Detect which cell encompasses the target text, then output its [x, y] center coordinate. 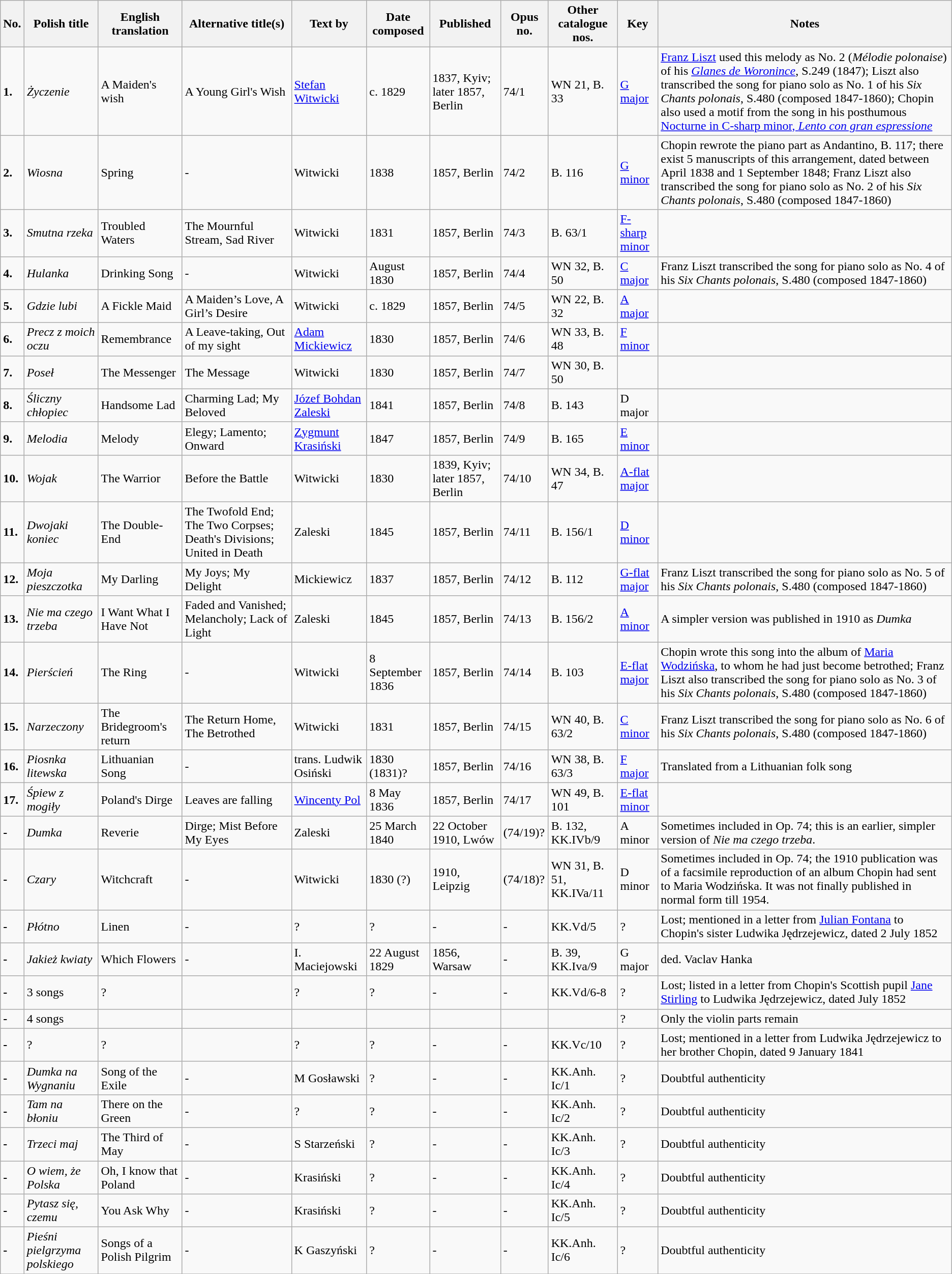
The Twofold End; The Two Corpses; Death's Divisions; United in Death [237, 532]
Hulanka [61, 273]
August 1830 [398, 273]
Czary [61, 879]
74/14 [524, 673]
Franz Liszt transcribed the song for piano solo as No. 6 of his Six Chants polonais, S.480 (composed 1847-1860) [805, 727]
WN 33, B. 48 [583, 339]
A Maiden's wish [140, 92]
E-flat major [638, 673]
10. [12, 478]
I Want What I Have Not [140, 619]
KK.Anh. Ic/6 [583, 1251]
Drinking Song [140, 273]
WN 32, B. 50 [583, 273]
You Ask Why [140, 1211]
Opus no. [524, 24]
G minor [638, 172]
Lost; mentioned in a letter from Julian Fontana to Chopin's sister Ludwika Jędrzejewicz, dated 2 July 1852 [805, 926]
WN 38, B. 63/3 [583, 766]
B. 143 [583, 405]
Zygmunt Krasiński [329, 439]
ded. Vaclav Hanka [805, 960]
1841 [398, 405]
1847 [398, 439]
(74/19)? [524, 832]
O wiem, że Polska [61, 1177]
The Message [237, 372]
trans. Ludwik Osiński [329, 766]
KK.Anh. Ic/3 [583, 1144]
Jakież kwiaty [61, 960]
3. [12, 233]
74/16 [524, 766]
A Young Girl's Wish [237, 92]
KK.Anh. Ic/5 [583, 1211]
4 songs [61, 1019]
14. [12, 673]
Which Flowers [140, 960]
74/2 [524, 172]
Other catalogue nos. [583, 24]
My Darling [140, 579]
Remembrance [140, 339]
Franz Liszt transcribed the song for piano solo as No. 4 of his Six Chants polonais, S.480 (composed 1847-1860) [805, 273]
B. 112 [583, 579]
Published [465, 24]
I. Maciejowski [329, 960]
Dirge; Mist Before My Eyes [237, 832]
The Bridegroom's return [140, 727]
M Gosławski [329, 1078]
Linen [140, 926]
Song of the Exile [140, 1078]
Dumka na Wygnaniu [61, 1078]
22 August 1829 [398, 960]
Lost; mentioned in a letter from Ludwika Jędrzejewicz to her brother Chopin, dated 9 January 1841 [805, 1045]
Wiosna [61, 172]
WN 31, B. 51, KK.IVa/11 [583, 879]
8. [12, 405]
74/3 [524, 233]
No. [12, 24]
7. [12, 372]
74/1 [524, 92]
8 May 1836 [398, 800]
Spring [140, 172]
Lost; listed in a letter from Chopin's Scottish pupil Jane Stirling to Ludwika Jędrzejewicz, dated July 1852 [805, 992]
Wojak [61, 478]
16. [12, 766]
Śpiew z mogiły [61, 800]
The Third of May [140, 1144]
K Gaszyński [329, 1251]
KK.Vd/6-8 [583, 992]
WN 40, B. 63/2 [583, 727]
B. 132, KK.IVb/9 [583, 832]
The Mournful Stream, Sad River [237, 233]
A Leave-taking, Out of my sight [237, 339]
Dumka [61, 832]
WN 49, B. 101 [583, 800]
WN 22, B. 32 [583, 306]
Adam Mickiewicz [329, 339]
Leaves are falling [237, 800]
B. 156/2 [583, 619]
G-flat major [638, 579]
17. [12, 800]
Smutna rzeka [61, 233]
Narzeczony [61, 727]
Troubled Waters [140, 233]
Only the violin parts remain [805, 1019]
Oh, I know that Poland [140, 1177]
KK.Anh. Ic/2 [583, 1111]
74/17 [524, 800]
English translation [140, 24]
Text by [329, 24]
C minor [638, 727]
KK.Anh. Ic/4 [583, 1177]
Sometimes included in Op. 74; this is an earlier, simpler version of Nie ma czego trzeba. [805, 832]
6. [12, 339]
74/10 [524, 478]
1838 [398, 172]
A Maiden’s Love, A Girl’s Desire [237, 306]
Życzenie [61, 92]
Pierścień [61, 673]
Precz z moich oczu [61, 339]
Wincenty Pol [329, 800]
74/6 [524, 339]
D major [638, 405]
B. 116 [583, 172]
Witchcraft [140, 879]
1. [12, 92]
The Double-End [140, 532]
1910, Leipzig [465, 879]
A major [638, 306]
Poseł [61, 372]
My Joys; My Delight [237, 579]
A simpler version was published in 1910 as Dumka [805, 619]
Poland's Dirge [140, 800]
Gdzie lubi [61, 306]
74/11 [524, 532]
F major [638, 766]
74/8 [524, 405]
Key [638, 24]
74/13 [524, 619]
8 September 1836 [398, 673]
WN 21, B. 33 [583, 92]
1856, Warsaw [465, 960]
5. [12, 306]
1839, Kyiv; later 1857, Berlin [465, 478]
A Fickle Maid [140, 306]
Nie ma czego trzeba [61, 619]
Tam na błoniu [61, 1111]
B. 156/1 [583, 532]
Moja pieszczotka [61, 579]
Stefan Witwicki [329, 92]
1830 (?) [398, 879]
E-flat minor [638, 800]
Płótno [61, 926]
1837, Kyiv; later 1857, Berlin [465, 92]
Józef Bohdan Zaleski [329, 405]
13. [12, 619]
WN 34, B. 47 [583, 478]
12. [12, 579]
1830 (1831)? [398, 766]
Mickiewicz [329, 579]
Notes [805, 24]
15. [12, 727]
74/7 [524, 372]
B. 39, KK.Iva/9 [583, 960]
Lithuanian Song [140, 766]
22 October 1910, Lwów [465, 832]
The Ring [140, 673]
The Warrior [140, 478]
Elegy; Lamento; Onward [237, 439]
B. 165 [583, 439]
Reverie [140, 832]
74/12 [524, 579]
Translated from a Lithuanian folk song [805, 766]
Śliczny chłopiec [61, 405]
Piosnka litewska [61, 766]
Faded and Vanished; Melancholy; Lack of Light [237, 619]
Date composed [398, 24]
KK.Anh. Ic/1 [583, 1078]
74/5 [524, 306]
A-flat major [638, 478]
Pieśni pielgrzyma polskiego [61, 1251]
74/4 [524, 273]
9. [12, 439]
Alternative title(s) [237, 24]
C major [638, 273]
E minor [638, 439]
Polish title [61, 24]
There on the Green [140, 1111]
KK.Vc/10 [583, 1045]
Melody [140, 439]
Franz Liszt transcribed the song for piano solo as No. 5 of his Six Chants polonais, S.480 (composed 1847-1860) [805, 579]
Dwojaki koniec [61, 532]
74/9 [524, 439]
S Starzeński [329, 1144]
Songs of a Polish Pilgrim [140, 1251]
1837 [398, 579]
WN 30, B. 50 [583, 372]
3 songs [61, 992]
The Return Home, The Betrothed [237, 727]
Trzeci maj [61, 1144]
Melodia [61, 439]
The Messenger [140, 372]
F minor [638, 339]
(74/18)? [524, 879]
F-sharp minor [638, 233]
Before the Battle [237, 478]
B. 103 [583, 673]
B. 63/1 [583, 233]
Pytasz się, czemu [61, 1211]
Charming Lad; My Beloved [237, 405]
11. [12, 532]
Handsome Lad [140, 405]
4. [12, 273]
KK.Vd/5 [583, 926]
74/15 [524, 727]
25 March 1840 [398, 832]
2. [12, 172]
